Determine the [X, Y] coordinate at the center of the cell enclosing the given text.  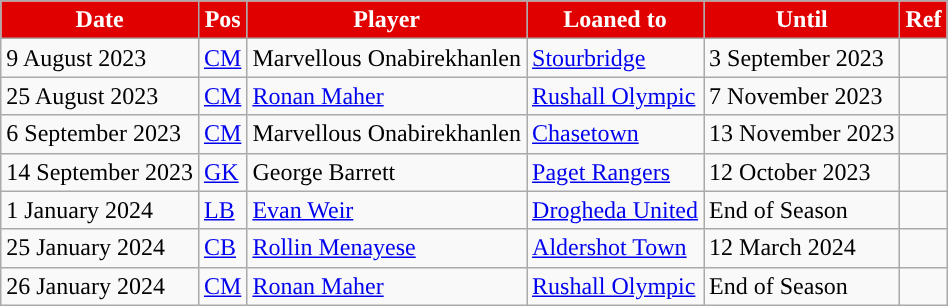
Stourbridge [616, 58]
GK [222, 172]
13 November 2023 [802, 134]
7 November 2023 [802, 96]
CB [222, 248]
Ref [924, 20]
Aldershot Town [616, 248]
George Barrett [387, 172]
9 August 2023 [100, 58]
3 September 2023 [802, 58]
Loaned to [616, 20]
Drogheda United [616, 210]
Until [802, 20]
26 January 2024 [100, 286]
12 October 2023 [802, 172]
Rollin Menayese [387, 248]
Player [387, 20]
14 September 2023 [100, 172]
25 January 2024 [100, 248]
LB [222, 210]
Evan Weir [387, 210]
1 January 2024 [100, 210]
6 September 2023 [100, 134]
Pos [222, 20]
Paget Rangers [616, 172]
Date [100, 20]
Chasetown [616, 134]
25 August 2023 [100, 96]
12 March 2024 [802, 248]
